Search for the cell housing the specified text and yield its [x, y] center coordinate. 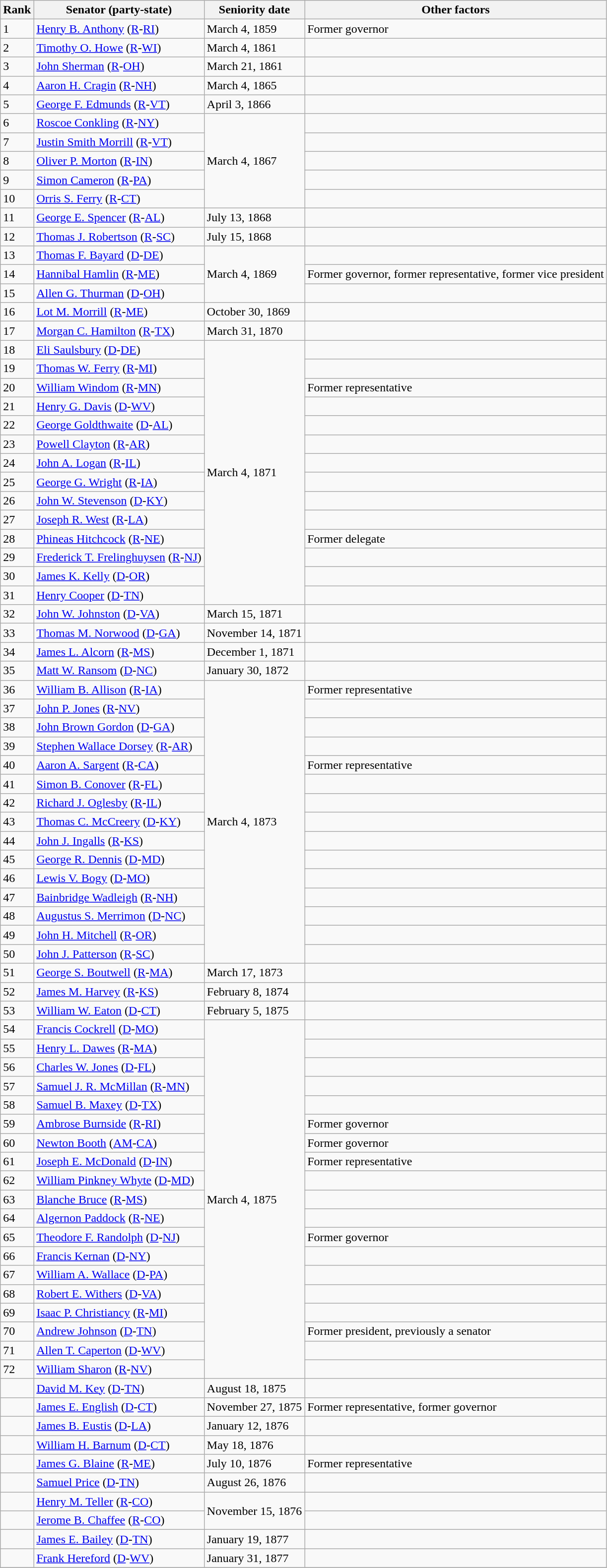
28 [17, 538]
66 [17, 1256]
44 [17, 841]
47 [17, 897]
23 [17, 444]
Samuel B. Maxey (D-TX) [119, 1105]
24 [17, 463]
64 [17, 1218]
63 [17, 1199]
70 [17, 1331]
32 [17, 614]
John A. Logan (R-IL) [119, 463]
14 [17, 274]
Charles W. Jones (D-FL) [119, 1067]
6 [17, 123]
33 [17, 633]
James B. Eustis (D-LA) [119, 1426]
8 [17, 161]
55 [17, 1048]
61 [17, 1162]
10 [17, 198]
Samuel Price (D-TN) [119, 1483]
54 [17, 1029]
60 [17, 1142]
January 19, 1877 [254, 1539]
March 17, 1873 [254, 973]
2 [17, 48]
John Brown Gordon (D-GA) [119, 727]
Phineas Hitchcock (R-NE) [119, 538]
Samuel J. R. McMillan (R-MN) [119, 1086]
March 4, 1861 [254, 48]
February 8, 1874 [254, 992]
15 [17, 293]
Thomas W. Ferry (R-MI) [119, 369]
August 26, 1876 [254, 1483]
March 4, 1865 [254, 85]
25 [17, 482]
Frank Hereford (D-WV) [119, 1558]
Powell Clayton (R-AR) [119, 444]
27 [17, 519]
John J. Ingalls (R-KS) [119, 841]
July 10, 1876 [254, 1464]
Francis Cockrell (D-MO) [119, 1029]
Andrew Johnson (D-TN) [119, 1331]
March 4, 1871 [254, 472]
46 [17, 878]
William B. Allison (R-IA) [119, 690]
Joseph E. McDonald (D-IN) [119, 1162]
March 4, 1869 [254, 274]
Aaron A. Sargent (R-CA) [119, 765]
Jerome B. Chaffee (R-CO) [119, 1520]
March 4, 1873 [254, 821]
72 [17, 1369]
John H. Mitchell (R-OR) [119, 935]
January 12, 1876 [254, 1426]
30 [17, 576]
Theodore F. Randolph (D-NJ) [119, 1237]
Seniority date [254, 10]
Eli Saulsbury (D-DE) [119, 350]
March 15, 1871 [254, 614]
Senator (party-state) [119, 10]
57 [17, 1086]
11 [17, 217]
Henry Cooper (D-TN) [119, 595]
Algernon Paddock (R-NE) [119, 1218]
August 18, 1875 [254, 1388]
March 4, 1875 [254, 1199]
John W. Johnston (D-VA) [119, 614]
67 [17, 1275]
13 [17, 255]
James K. Kelly (D-OR) [119, 576]
January 31, 1877 [254, 1558]
Lot M. Morrill (R-ME) [119, 312]
Augustus S. Merrimon (D-NC) [119, 916]
38 [17, 727]
3 [17, 66]
29 [17, 558]
James M. Harvey (R-KS) [119, 992]
Henry M. Teller (R-CO) [119, 1502]
Lewis V. Bogy (D-MO) [119, 878]
39 [17, 746]
William W. Eaton (D-CT) [119, 1010]
41 [17, 784]
59 [17, 1124]
March 4, 1867 [254, 161]
George S. Boutwell (R-MA) [119, 973]
Former delegate [456, 538]
April 3, 1866 [254, 104]
Allen G. Thurman (D-OH) [119, 293]
36 [17, 690]
James E. Bailey (D-TN) [119, 1539]
1 [17, 29]
December 1, 1871 [254, 652]
Thomas C. McCreery (D-KY) [119, 821]
20 [17, 387]
53 [17, 1010]
52 [17, 992]
July 15, 1868 [254, 237]
Blanche Bruce (R-MS) [119, 1199]
William A. Wallace (D-PA) [119, 1275]
March 4, 1859 [254, 29]
69 [17, 1313]
49 [17, 935]
John J. Patterson (R-SC) [119, 954]
John Sherman (R-OH) [119, 66]
18 [17, 350]
12 [17, 237]
James L. Alcorn (R-MS) [119, 652]
Bainbridge Wadleigh (R-NH) [119, 897]
31 [17, 595]
May 18, 1876 [254, 1445]
Orris S. Ferry (R-CT) [119, 198]
October 30, 1869 [254, 312]
Former representative, former governor [456, 1407]
James G. Blaine (R-ME) [119, 1464]
George E. Spencer (R-AL) [119, 217]
Isaac P. Christiancy (R-MI) [119, 1313]
62 [17, 1181]
Allen T. Caperton (D-WV) [119, 1350]
Former governor, former representative, former vice president [456, 274]
Timothy O. Howe (R-WI) [119, 48]
William Sharon (R-NV) [119, 1369]
Roscoe Conkling (R-NY) [119, 123]
February 5, 1875 [254, 1010]
Thomas J. Robertson (R-SC) [119, 237]
John P. Jones (R-NV) [119, 708]
42 [17, 803]
37 [17, 708]
David M. Key (D-TN) [119, 1388]
7 [17, 142]
Matt W. Ransom (D-NC) [119, 671]
65 [17, 1237]
17 [17, 331]
Hannibal Hamlin (R-ME) [119, 274]
71 [17, 1350]
George R. Dennis (D-MD) [119, 860]
Simon B. Conover (R-FL) [119, 784]
Justin Smith Morrill (R-VT) [119, 142]
4 [17, 85]
Henry B. Anthony (R-RI) [119, 29]
November 15, 1876 [254, 1511]
William Windom (R-MN) [119, 387]
Stephen Wallace Dorsey (R-AR) [119, 746]
35 [17, 671]
56 [17, 1067]
January 30, 1872 [254, 671]
22 [17, 425]
Rank [17, 10]
Aaron H. Cragin (R-NH) [119, 85]
Thomas F. Bayard (D-DE) [119, 255]
William H. Barnum (D-CT) [119, 1445]
Newton Booth (AM-CA) [119, 1142]
John W. Stevenson (D-KY) [119, 501]
58 [17, 1105]
Ambrose Burnside (R-RI) [119, 1124]
Richard J. Oglesby (R-IL) [119, 803]
19 [17, 369]
68 [17, 1294]
5 [17, 104]
Robert E. Withers (D-VA) [119, 1294]
March 21, 1861 [254, 66]
51 [17, 973]
Thomas M. Norwood (D-GA) [119, 633]
Henry L. Dawes (R-MA) [119, 1048]
George Goldthwaite (D-AL) [119, 425]
George F. Edmunds (R-VT) [119, 104]
November 14, 1871 [254, 633]
Morgan C. Hamilton (R-TX) [119, 331]
Former president, previously a senator [456, 1331]
November 27, 1875 [254, 1407]
16 [17, 312]
26 [17, 501]
Oliver P. Morton (R-IN) [119, 161]
Francis Kernan (D-NY) [119, 1256]
50 [17, 954]
George G. Wright (R-IA) [119, 482]
48 [17, 916]
March 31, 1870 [254, 331]
James E. English (D-CT) [119, 1407]
43 [17, 821]
40 [17, 765]
Frederick T. Frelinghuysen (R-NJ) [119, 558]
21 [17, 406]
34 [17, 652]
July 13, 1868 [254, 217]
William Pinkney Whyte (D-MD) [119, 1181]
45 [17, 860]
Other factors [456, 10]
Joseph R. West (R-LA) [119, 519]
Henry G. Davis (D-WV) [119, 406]
9 [17, 180]
Simon Cameron (R-PA) [119, 180]
